Provide the [x, y] coordinate of the cell's center where the given text is located.  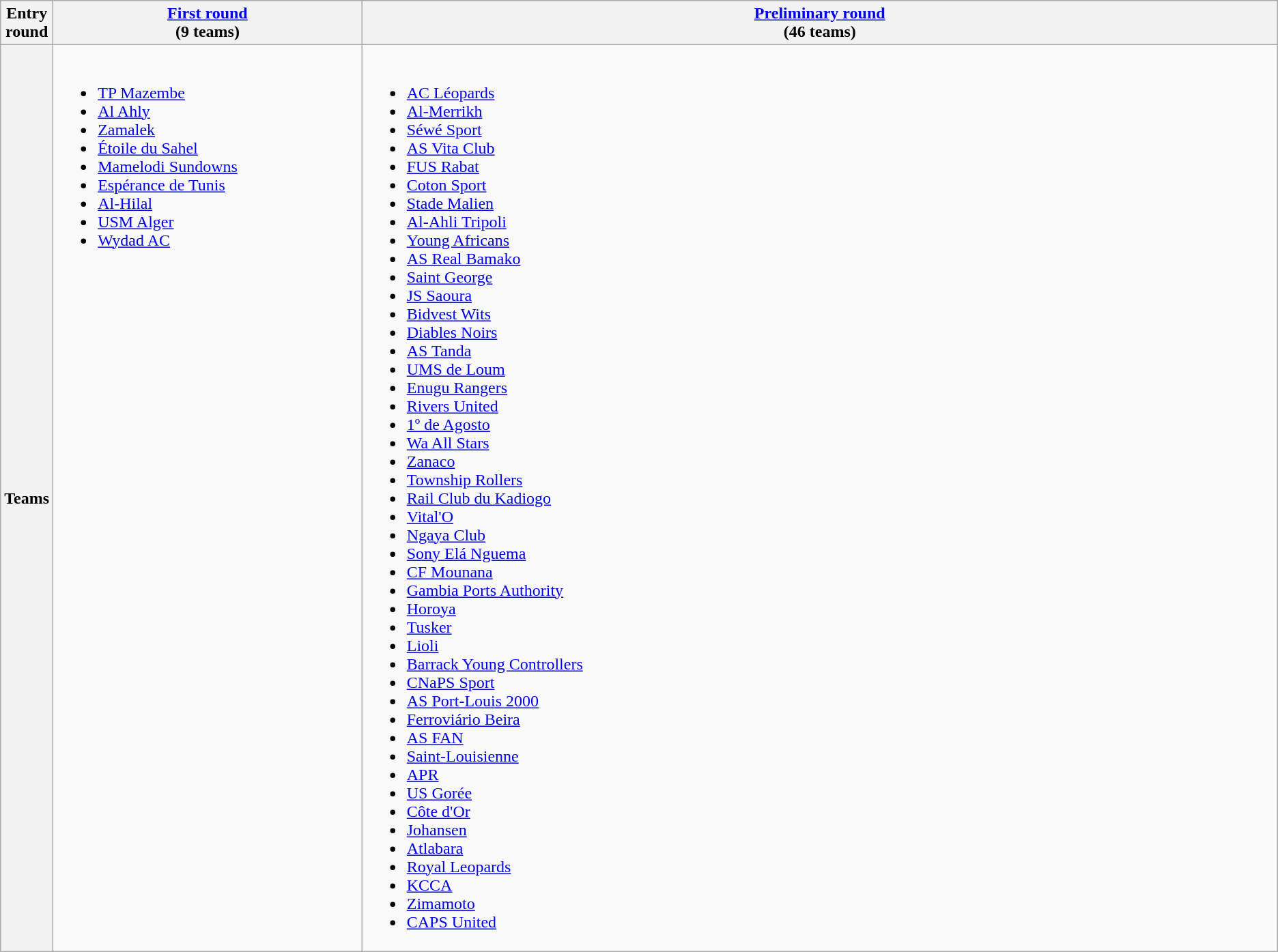
Preliminary round(46 teams) [819, 23]
Teams [27, 498]
Entry round [27, 23]
TP Mazembe Al Ahly Zamalek Étoile du Sahel Mamelodi Sundowns Espérance de Tunis Al-Hilal USM Alger Wydad AC [208, 498]
First round(9 teams) [208, 23]
